Return [x, y] of the center of cell containing provided text 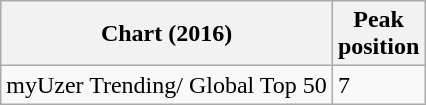
Peakposition [378, 34]
7 [378, 85]
Chart (2016) [167, 34]
myUzer Trending/ Global Top 50 [167, 85]
